Return (x, y) of the center of cell containing provided text 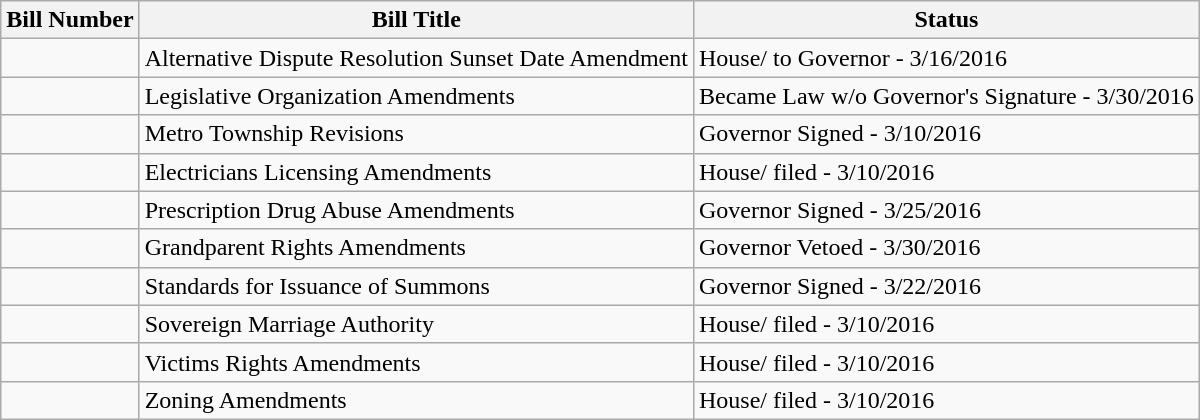
Legislative Organization Amendments (416, 96)
Alternative Dispute Resolution Sunset Date Amendment (416, 58)
House/ to Governor - 3/16/2016 (946, 58)
Bill Title (416, 20)
Governor Signed - 3/22/2016 (946, 286)
Electricians Licensing Amendments (416, 172)
Metro Township Revisions (416, 134)
Bill Number (70, 20)
Governor Signed - 3/25/2016 (946, 210)
Zoning Amendments (416, 400)
Standards for Issuance of Summons (416, 286)
Governor Signed - 3/10/2016 (946, 134)
Grandparent Rights Amendments (416, 248)
Became Law w/o Governor's Signature - 3/30/2016 (946, 96)
Victims Rights Amendments (416, 362)
Prescription Drug Abuse Amendments (416, 210)
Governor Vetoed - 3/30/2016 (946, 248)
Status (946, 20)
Sovereign Marriage Authority (416, 324)
